For the text-containing cell, return its midpoint in [x, y] coordinate format. 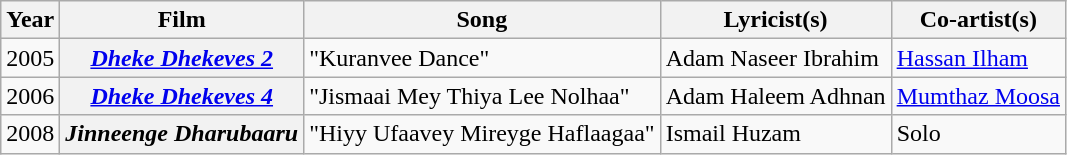
Film [182, 20]
"Kuranvee Dance" [482, 58]
2006 [30, 96]
Lyricist(s) [776, 20]
2008 [30, 134]
Dheke Dhekeves 2 [182, 58]
2005 [30, 58]
Song [482, 20]
Co-artist(s) [978, 20]
"Hiyy Ufaavey Mireyge Haflaagaa" [482, 134]
Adam Naseer Ibrahim [776, 58]
"Jismaai Mey Thiya Lee Nolhaa" [482, 96]
Adam Haleem Adhnan [776, 96]
Dheke Dhekeves 4 [182, 96]
Mumthaz Moosa [978, 96]
Solo [978, 134]
Hassan Ilham [978, 58]
Year [30, 20]
Ismail Huzam [776, 134]
Jinneenge Dharubaaru [182, 134]
